Return [X, Y] of the center of cell containing provided text 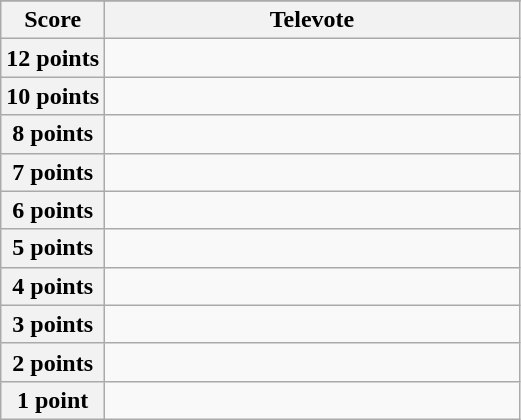
8 points [53, 134]
10 points [53, 96]
Televote [312, 20]
Score [53, 20]
3 points [53, 324]
5 points [53, 248]
7 points [53, 172]
2 points [53, 362]
12 points [53, 58]
1 point [53, 400]
6 points [53, 210]
4 points [53, 286]
